Detect which cell encompasses the target text, then output its [X, Y] center coordinate. 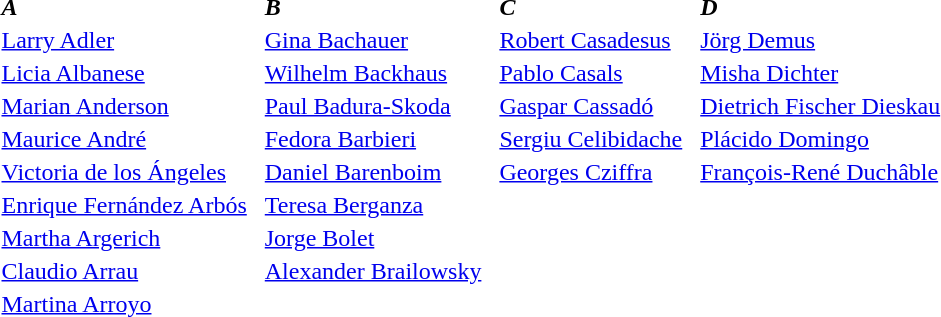
Daniel Barenboim [373, 172]
Georges Cziffra [591, 172]
Claudio Arrau [124, 271]
Jorge Bolet [373, 238]
Marian Anderson [124, 106]
Teresa Berganza [373, 205]
Wilhelm Backhaus [373, 73]
Larry Adler [124, 40]
Gaspar Cassadó [591, 106]
Fedora Barbieri [373, 139]
Victoria de los Ángeles [124, 172]
Pablo Casals [591, 73]
Enrique Fernández Arbós [124, 205]
Sergiu Celibidache [591, 139]
Paul Badura-Skoda [373, 106]
Alexander Brailowsky [373, 271]
Licia Albanese [124, 73]
Martha Argerich [124, 238]
Maurice André [124, 139]
Gina Bachauer [373, 40]
Robert Casadesus [591, 40]
